Extract the [X, Y] coordinate from the center of the cell holding the provided text.  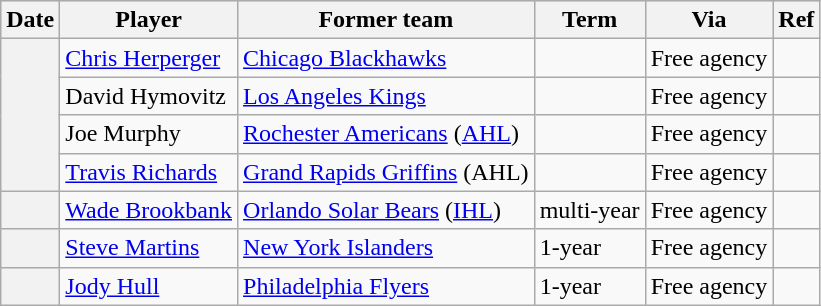
David Hymovitz [149, 96]
Philadelphia Flyers [386, 286]
Chicago Blackhawks [386, 58]
Player [149, 20]
Steve Martins [149, 248]
Wade Brookbank [149, 210]
Former team [386, 20]
Date [30, 20]
Travis Richards [149, 172]
Via [709, 20]
Orlando Solar Bears (IHL) [386, 210]
Jody Hull [149, 286]
Joe Murphy [149, 134]
multi-year [590, 210]
New York Islanders [386, 248]
Los Angeles Kings [386, 96]
Ref [796, 20]
Grand Rapids Griffins (AHL) [386, 172]
Term [590, 20]
Rochester Americans (AHL) [386, 134]
Chris Herperger [149, 58]
